Scan for the cell matching the given text and deliver its (x, y) coordinate at center. 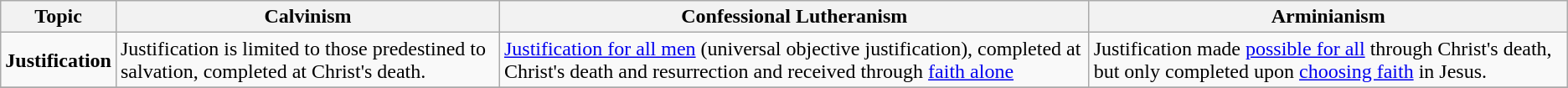
Arminianism (1328, 17)
Justification is limited to those predestined to salvation, completed at Christ's death. (307, 60)
Justification made possible for all through Christ's death, but only completed upon choosing faith in Jesus. (1328, 60)
Topic (59, 17)
Calvinism (307, 17)
Justification (59, 60)
Confessional Lutheranism (794, 17)
Justification for all men (universal objective justification), completed at Christ's death and resurrection and received through faith alone (794, 60)
